Capture the cell that displays the provided text and extract its (X, Y) central coordinate. 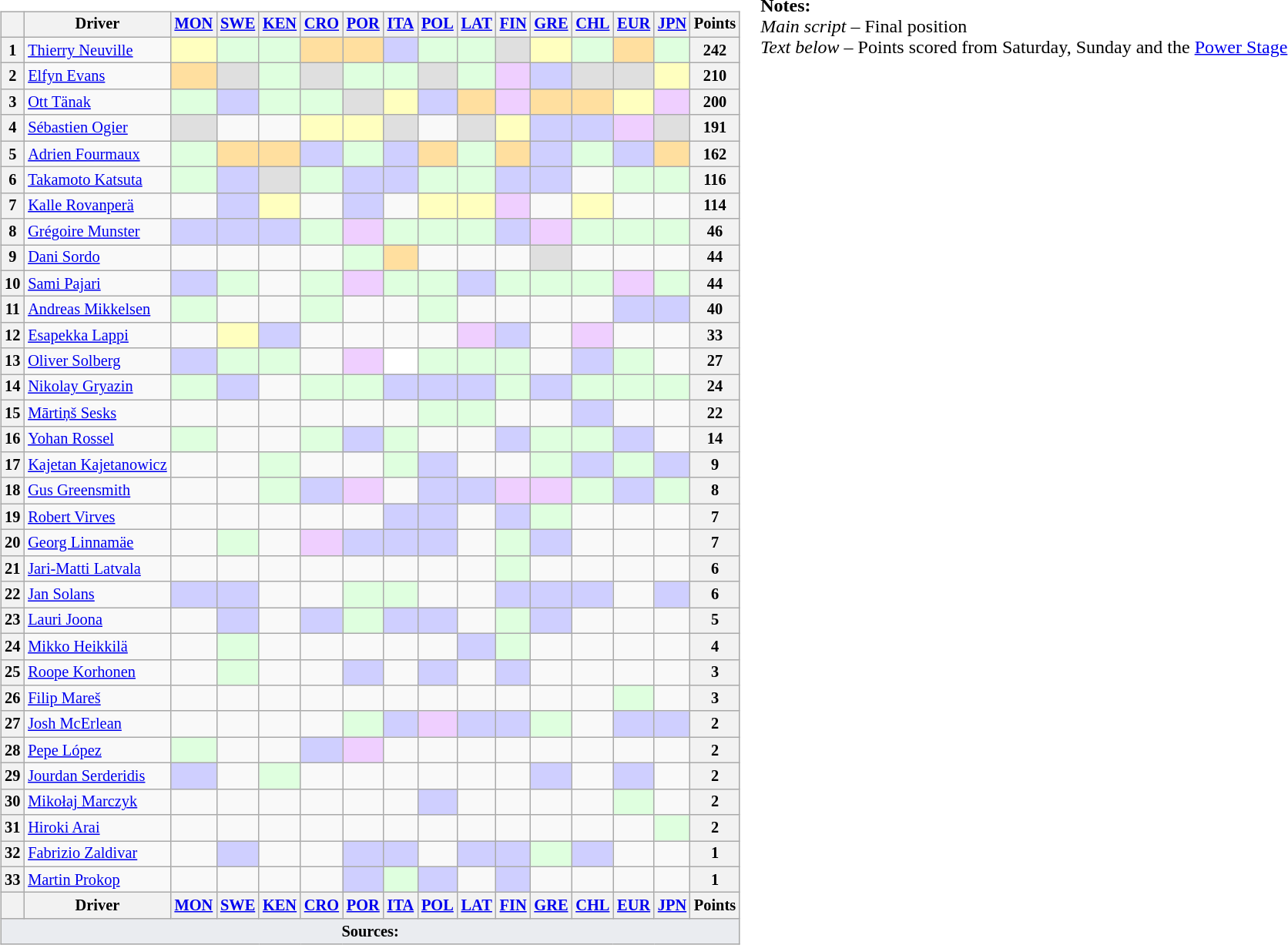
Takamoto Katsuta (97, 180)
18 (12, 491)
Oliver Solberg (97, 361)
11 (12, 310)
25 (12, 672)
Esapekka Lappi (97, 336)
26 (12, 699)
Sami Pajari (97, 283)
Sébastien Ogier (97, 128)
13 (12, 361)
Fabrizio Zaldivar (97, 854)
10 (12, 283)
Yohan Rossel (97, 439)
Kajetan Kajetanowicz (97, 465)
31 (12, 828)
46 (715, 232)
Robert Virves (97, 517)
242 (715, 50)
200 (715, 102)
Sources: (370, 932)
Nikolay Gryazin (97, 387)
16 (12, 439)
30 (12, 802)
Kalle Rovanperä (97, 206)
21 (12, 568)
Josh McErlean (97, 724)
20 (12, 543)
Adrien Fourmaux (97, 154)
Gus Greensmith (97, 491)
Jari-Matti Latvala (97, 568)
Mārtiņš Sesks (97, 413)
23 (12, 621)
17 (12, 465)
Lauri Joona (97, 621)
Thierry Neuville (97, 50)
Roope Korhonen (97, 672)
Martin Prokop (97, 880)
191 (715, 128)
Mikołaj Marczyk (97, 802)
Jourdan Serderidis (97, 776)
Hiroki Arai (97, 828)
19 (12, 517)
Georg Linnamäe (97, 543)
32 (12, 854)
Jan Solans (97, 595)
15 (12, 413)
114 (715, 206)
28 (12, 750)
Mikko Heikkilä (97, 646)
Pepe López (97, 750)
40 (715, 310)
Andreas Mikkelsen (97, 310)
12 (12, 336)
210 (715, 76)
Dani Sordo (97, 258)
Grégoire Munster (97, 232)
116 (715, 180)
Ott Tänak (97, 102)
29 (12, 776)
Elfyn Evans (97, 76)
Filip Mareš (97, 699)
162 (715, 154)
